Return the [X, Y] coordinate for the center point of the cell that contains the specified text.  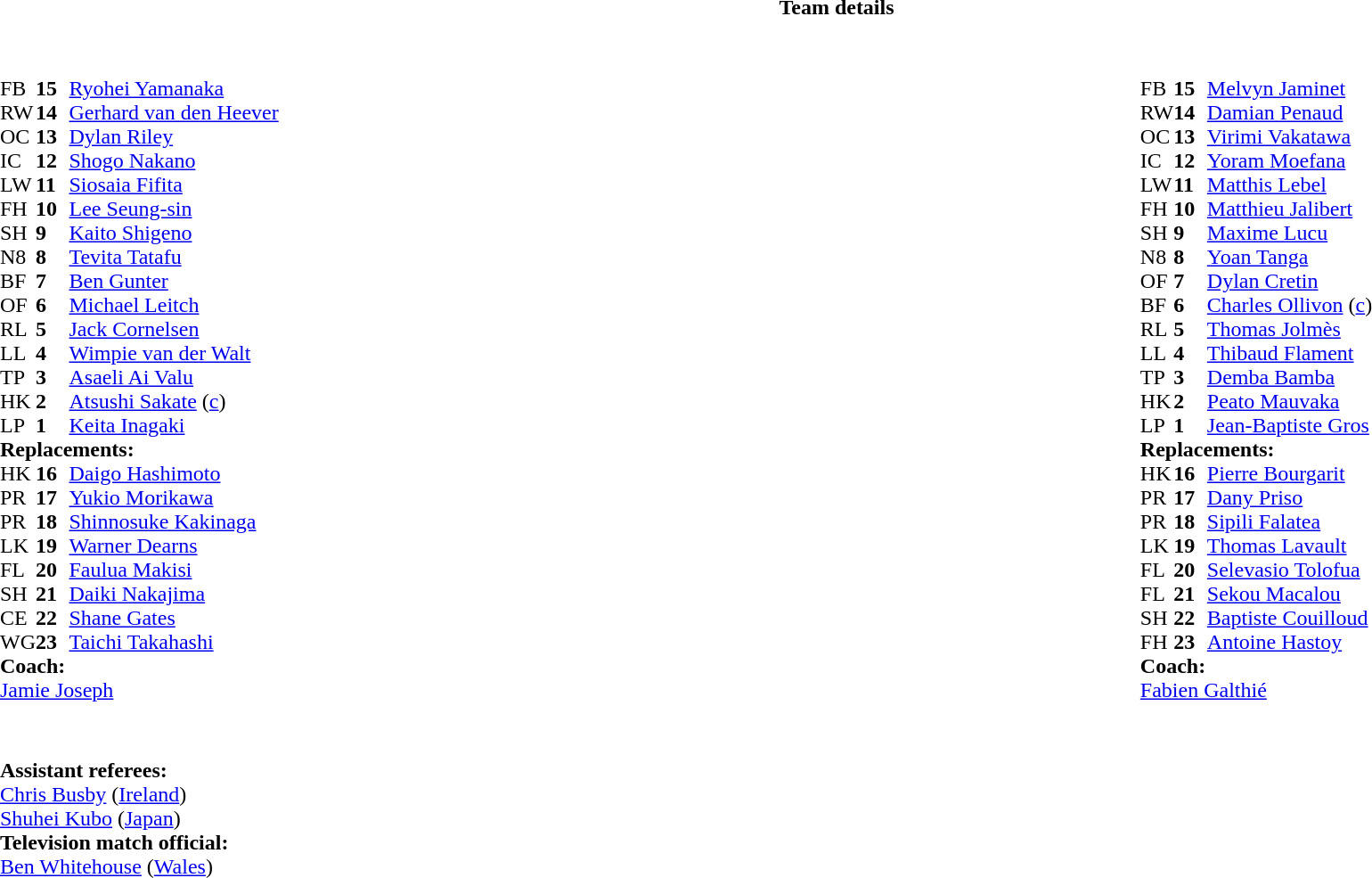
Damian Penaud [1290, 112]
Gerhard van den Heever [173, 112]
Yoram Moefana [1290, 160]
Sipili Falatea [1290, 522]
Asaeli Ai Valu [173, 378]
Peato Mauvaka [1290, 401]
Siosaia Fifita [173, 185]
Kaito Shigeno [173, 234]
Shogo Nakano [173, 160]
Lee Seung-sin [173, 209]
Thomas Jolmès [1290, 330]
Taichi Takahashi [173, 642]
Yukio Morikawa [173, 497]
Demba Bamba [1290, 378]
Daiki Nakajima [173, 594]
Faulua Makisi [173, 570]
Fabien Galthié [1256, 690]
Tevita Tatafu [173, 257]
Jean-Baptiste Gros [1290, 426]
Yoan Tanga [1290, 257]
Melvyn Jaminet [1290, 89]
Selevasio Tolofua [1290, 570]
Ryohei Yamanaka [173, 89]
Dany Priso [1290, 497]
Wimpie van der Walt [173, 353]
CE [18, 619]
Thibaud Flament [1290, 353]
Warner Dearns [173, 546]
Daigo Hashimoto [173, 474]
Antoine Hastoy [1290, 642]
Maxime Lucu [1290, 234]
Atsushi Sakate (c) [173, 401]
Matthieu Jalibert [1290, 209]
Jamie Joseph [139, 690]
Dylan Riley [173, 137]
Sekou Macalou [1290, 594]
Dylan Cretin [1290, 282]
Virimi Vakatawa [1290, 137]
Charles Ollivon (c) [1290, 305]
Matthis Lebel [1290, 185]
Shinnosuke Kakinaga [173, 522]
Shane Gates [173, 619]
Thomas Lavault [1290, 546]
Michael Leitch [173, 305]
WG [18, 642]
Keita Inagaki [173, 426]
Jack Cornelsen [173, 330]
Pierre Bourgarit [1290, 474]
Ben Gunter [173, 282]
Baptiste Couilloud [1290, 619]
